For the text-containing cell, return its midpoint in [x, y] coordinate format. 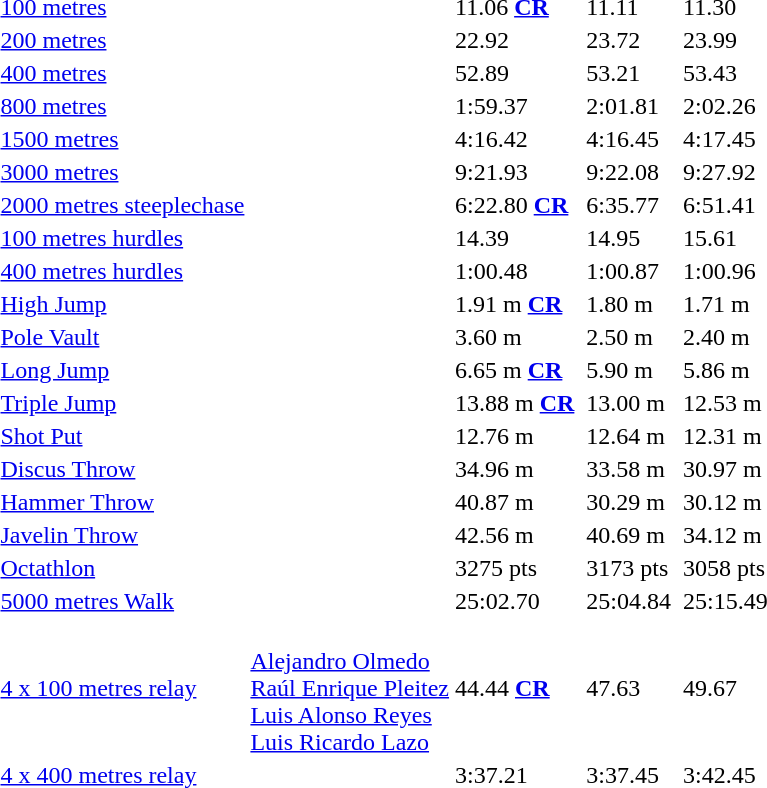
13.00 m [629, 403]
4:16.42 [515, 139]
22.92 [515, 40]
40.87 m [515, 502]
2:01.81 [629, 106]
40.69 m [629, 535]
34.96 m [515, 469]
5.90 m [629, 370]
6.65 m CR [515, 370]
1:59.37 [515, 106]
3275 pts [515, 568]
13.88 m CR [515, 403]
6:35.77 [629, 205]
53.21 [629, 73]
47.63 [629, 688]
14.39 [515, 238]
4:16.45 [629, 139]
9:22.08 [629, 172]
9:21.93 [515, 172]
12.64 m [629, 436]
2.50 m [629, 337]
3173 pts [629, 568]
6:22.80 CR [515, 205]
33.58 m [629, 469]
1.80 m [629, 304]
14.95 [629, 238]
25:02.70 [515, 601]
23.72 [629, 40]
1.91 m CR [515, 304]
1:00.87 [629, 271]
1:00.48 [515, 271]
44.44 CR [515, 688]
3.60 m [515, 337]
30.29 m [629, 502]
12.76 m [515, 436]
Alejandro Olmedo Raúl Enrique Pleitez Luis Alonso Reyes Luis Ricardo Lazo [350, 688]
42.56 m [515, 535]
25:04.84 [629, 601]
52.89 [515, 73]
